From the cell containing the given text, extract its center point as [X, Y] coordinate. 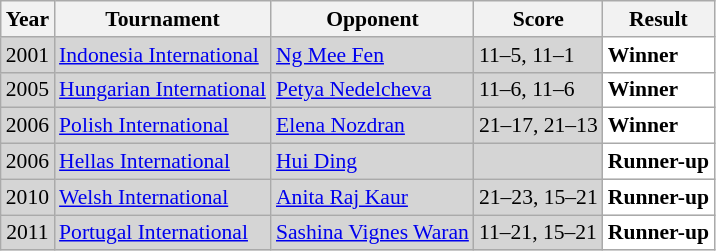
Petya Nedelcheva [372, 90]
21–17, 21–13 [538, 126]
Anita Raj Kaur [372, 197]
2011 [28, 233]
Year [28, 19]
Welsh International [162, 197]
Indonesia International [162, 55]
Polish International [162, 126]
Opponent [372, 19]
2001 [28, 55]
Hungarian International [162, 90]
11–6, 11–6 [538, 90]
2010 [28, 197]
Hui Ding [372, 162]
Hellas International [162, 162]
Score [538, 19]
Ng Mee Fen [372, 55]
2005 [28, 90]
Portugal International [162, 233]
11–21, 15–21 [538, 233]
Result [658, 19]
21–23, 15–21 [538, 197]
Elena Nozdran [372, 126]
Tournament [162, 19]
Sashina Vignes Waran [372, 233]
11–5, 11–1 [538, 55]
